Capture the cell that displays the provided text and extract its [x, y] central coordinate. 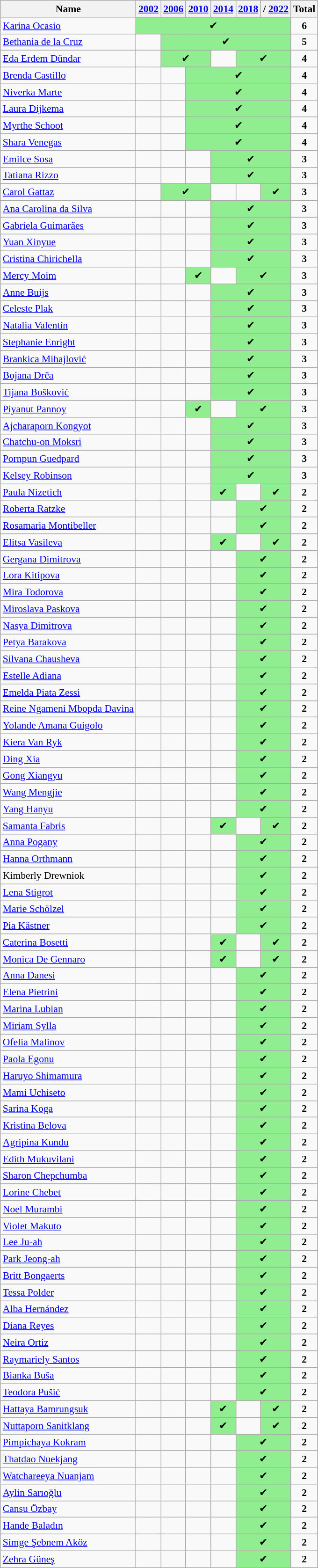
Reine Ngameni Mbopda Davina [68, 709]
Raymariely Santos [68, 1359]
Mami Uchiseto [68, 1093]
Britt Bongaerts [68, 1276]
Natalia Valentín [68, 326]
Celeste Plak [68, 309]
Haruyo Shimamura [68, 1076]
Pimpichaya Kokram [68, 1443]
Hande Baladın [68, 1526]
Teodora Pušić [68, 1393]
Carol Gattaz [68, 192]
6 [304, 26]
Roberta Ratzke [68, 509]
Ofelia Malinov [68, 1043]
Silvana Chausheva [68, 659]
Miroslava Paskova [68, 609]
Thatdao Nuekjang [68, 1459]
Emilce Sosa [68, 159]
Alba Hernández [68, 1309]
2010 [198, 9]
2006 [173, 9]
Cristina Chirichella [68, 259]
Park Jeong-ah [68, 1259]
Anna Danesi [68, 976]
Marie Schölzel [68, 909]
Hattaya Bamrungsuk [68, 1409]
Yang Hanyu [68, 809]
Estelle Adiana [68, 676]
Samanta Fabris [68, 826]
2018 [248, 9]
Tatiana Rizzo [68, 175]
Gabriela Guimarães [68, 226]
Ajcharaporn Kongyot [68, 426]
Total [304, 9]
Myrthe Schoot [68, 126]
Niverka Marte [68, 92]
Tijana Bošković [68, 393]
Kiera Van Ryk [68, 743]
Paula Nizetich [68, 492]
Violet Makuto [68, 1226]
Pornpun Guedpard [68, 459]
Monica De Gennaro [68, 959]
Watchareeya Nuanjam [68, 1476]
Sarina Koga [68, 1109]
Petya Barakova [68, 642]
Ana Carolina da Silva [68, 209]
Kelsey Robinson [68, 476]
Laura Dijkema [68, 109]
Miriam Sylla [68, 1026]
Emelda Piata Zessi [68, 693]
Eda Erdem Dündar [68, 59]
Aylin Sarıoğlu [68, 1493]
Karina Ocasio [68, 26]
Shara Venegas [68, 142]
Gergana Dimitrova [68, 559]
Elitsa Vasileva [68, 542]
Simge Şebnem Aköz [68, 1543]
Nasya Dimitrova [68, 626]
Yuan Xinyue [68, 242]
Diana Reyes [68, 1326]
Kristina Belova [68, 1126]
Noel Murambi [68, 1209]
Nuttaporn Sanitklang [68, 1426]
Bethania de la Cruz [68, 42]
Rosamaria Montibeller [68, 526]
Brankica Mihajlović [68, 359]
Lora Kitipova [68, 576]
Sharon Chepchumba [68, 1176]
Lorine Chebet [68, 1193]
Pia Kästner [68, 926]
Bojana Drča [68, 376]
Yolande Amana Guigolo [68, 726]
Marina Lubian [68, 1009]
Wang Mengjie [68, 793]
Tessa Polder [68, 1292]
Paola Egonu [68, 1059]
2002 [149, 9]
Mira Todorova [68, 592]
Kimberly Drewniok [68, 876]
Zehra Güneş [68, 1559]
Brenda Castillo [68, 76]
Lee Ju-ah [68, 1242]
/ 2022 [276, 9]
2014 [224, 9]
Neira Ortiz [68, 1342]
Elena Pietrini [68, 992]
Mercy Moim [68, 276]
Name [68, 9]
Cansu Özbay [68, 1509]
Ding Xia [68, 759]
5 [304, 42]
Gong Xiangyu [68, 776]
Piyanut Pannoy [68, 409]
Chatchu-on Moksri [68, 442]
Bianka Buša [68, 1376]
Caterina Bosetti [68, 942]
Edith Mukuvilani [68, 1159]
Anna Pogany [68, 842]
Hanna Orthmann [68, 859]
Stephanie Enright [68, 343]
Anne Buijs [68, 292]
Lena Stigrot [68, 892]
Agripina Kundu [68, 1143]
